Scan for the cell matching the given text and deliver its [x, y] coordinate at center. 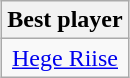
Hege Riise [65, 58]
Best player [65, 20]
